Detect which cell encompasses the target text, then output its [x, y] center coordinate. 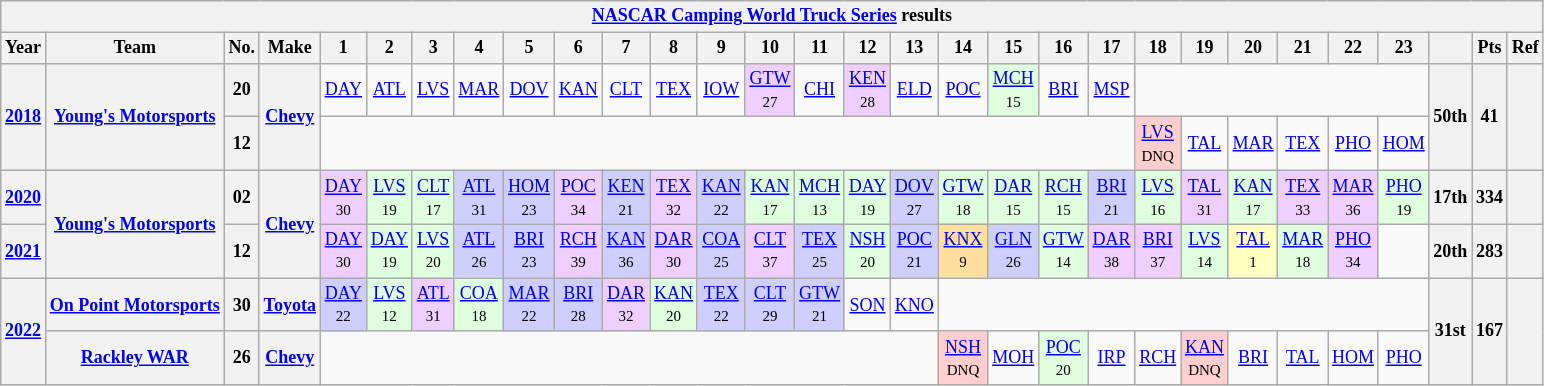
RCH39 [578, 251]
8 [674, 48]
2020 [24, 197]
DAY [343, 90]
CLT17 [433, 197]
GTW21 [820, 305]
TAL1 [1253, 251]
Ref [1525, 48]
Pts [1490, 48]
COA25 [721, 251]
TEX32 [674, 197]
POC20 [1064, 358]
17 [1112, 48]
DAR30 [674, 251]
IRP [1112, 358]
4 [479, 48]
GLN26 [1014, 251]
Make [290, 48]
PHO34 [1354, 251]
02 [242, 197]
16 [1064, 48]
CHI [820, 90]
KAN20 [674, 305]
KNO [914, 305]
DOV [530, 90]
21 [1303, 48]
TEX33 [1303, 197]
LVS16 [1158, 197]
BRI28 [578, 305]
No. [242, 48]
2022 [24, 332]
TEX25 [820, 251]
30 [242, 305]
10 [770, 48]
2018 [24, 116]
COA18 [479, 305]
ATL [389, 90]
MSP [1112, 90]
15 [1014, 48]
SON [867, 305]
283 [1490, 251]
DAY22 [343, 305]
DAR32 [626, 305]
3 [433, 48]
Rackley WAR [134, 358]
MOH [1014, 358]
LVS [433, 90]
BRI23 [530, 251]
KAN [578, 90]
CLT [626, 90]
On Point Motorsports [134, 305]
MAR36 [1354, 197]
KEN21 [626, 197]
POC34 [578, 197]
LVSDNQ [1158, 144]
IOW [721, 90]
HOM23 [530, 197]
5 [530, 48]
9 [721, 48]
26 [242, 358]
LVS14 [1205, 251]
POC [963, 90]
KAN22 [721, 197]
ATL26 [479, 251]
41 [1490, 116]
1 [343, 48]
TEX22 [721, 305]
MAR22 [530, 305]
POC21 [914, 251]
ELD [914, 90]
DAR15 [1014, 197]
2021 [24, 251]
PHO19 [1404, 197]
MCH15 [1014, 90]
LVS19 [389, 197]
GTW14 [1064, 251]
19 [1205, 48]
KEN28 [867, 90]
CLT29 [770, 305]
BRI21 [1112, 197]
RCH [1158, 358]
31st [1450, 332]
GTW18 [963, 197]
6 [578, 48]
22 [1354, 48]
334 [1490, 197]
Team [134, 48]
13 [914, 48]
LVS12 [389, 305]
NASCAR Camping World Truck Series results [772, 16]
MCH13 [820, 197]
14 [963, 48]
11 [820, 48]
50th [1450, 116]
KNX9 [963, 251]
TAL31 [1205, 197]
23 [1404, 48]
DAR38 [1112, 251]
Year [24, 48]
17th [1450, 197]
GTW27 [770, 90]
KANDNQ [1205, 358]
18 [1158, 48]
20th [1450, 251]
2 [389, 48]
LVS20 [433, 251]
BRI37 [1158, 251]
DOV27 [914, 197]
7 [626, 48]
RCH15 [1064, 197]
MAR18 [1303, 251]
KAN36 [626, 251]
Toyota [290, 305]
NSH20 [867, 251]
167 [1490, 332]
CLT37 [770, 251]
NSHDNQ [963, 358]
